Locate the cell with the specified text and output its [x, y] center coordinate. 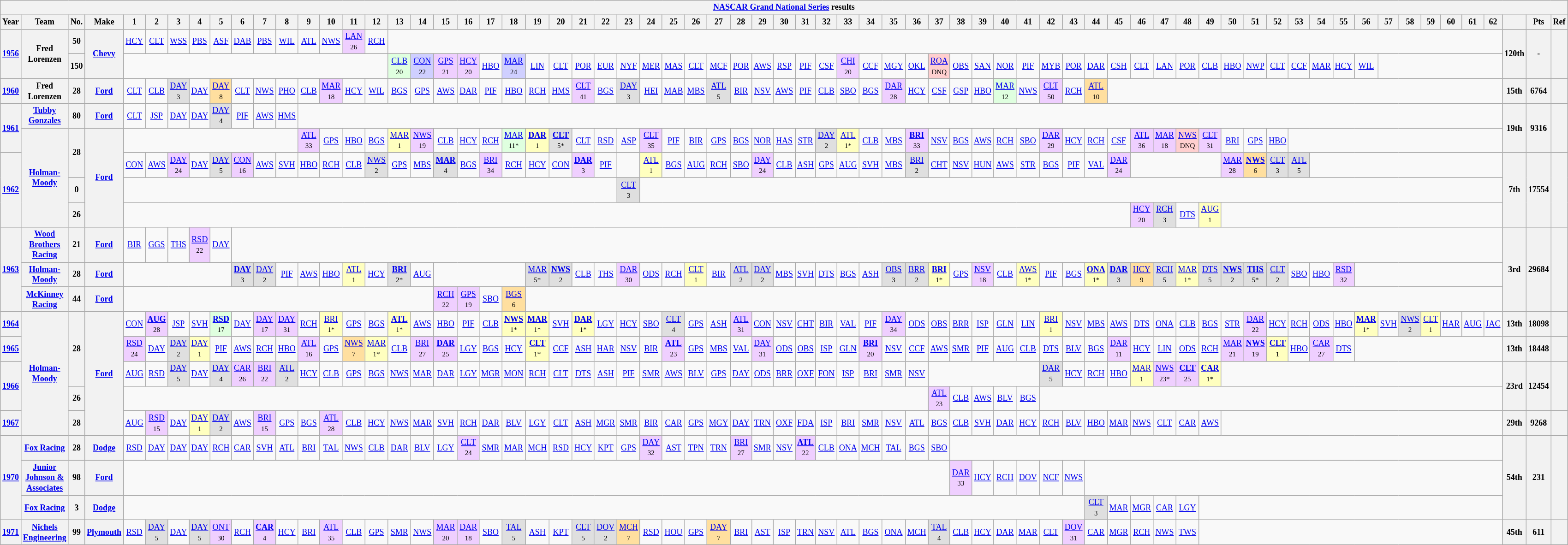
NWS6 [1255, 165]
ATL36 [1142, 141]
29 [762, 22]
1963 [11, 269]
GPS19 [469, 299]
BRI22 [265, 373]
CLT24 [469, 448]
MAS [674, 66]
DAR28 [894, 91]
CLT25 [1187, 373]
FDA [805, 423]
JAC [1493, 324]
DAY32 [651, 448]
FON [826, 373]
EUR [606, 66]
51 [1255, 22]
1971 [11, 533]
54th [1514, 478]
CAR1* [1210, 373]
MCH7 [629, 533]
15 [446, 22]
TAL5 [514, 533]
15th [1514, 91]
CLT1* [537, 349]
Pts [1539, 22]
Tubby Gonzales [44, 116]
RSD17 [221, 324]
35 [894, 22]
29684 [1539, 269]
DAR33 [960, 478]
ONT30 [221, 533]
23 [629, 22]
DAY17 [265, 324]
HAS [784, 141]
0 [77, 190]
HOU [674, 533]
1 [134, 22]
49 [1210, 22]
MCF [719, 66]
55 [1343, 22]
LAN26 [353, 41]
16 [469, 22]
CLT41 [583, 91]
120th [1514, 53]
CLT50 [1051, 91]
BRI33 [917, 141]
DTS5 [1210, 275]
MAR28 [1233, 165]
NSV18 [983, 275]
CLT2 [1278, 275]
DAB [243, 41]
8 [287, 22]
MAB [674, 91]
BRI1 [1051, 324]
57 [1389, 22]
DAR5 [1051, 373]
RSD22 [200, 244]
ATL31 [741, 324]
MAR24 [514, 66]
ASP [629, 141]
MAR20 [446, 533]
Ref [1559, 22]
34 [870, 22]
150 [77, 66]
7 [265, 22]
MAR21 [1233, 349]
BRI2* [399, 275]
OBS3 [894, 275]
NASCAR Grand National Series results [784, 7]
- [1539, 53]
25 [674, 22]
GGS [157, 244]
52 [1278, 22]
10 [331, 22]
McKinney Racing [44, 299]
MAR5* [537, 275]
43 [1074, 22]
TPN [696, 448]
27 [719, 22]
BRI2 [917, 165]
1956 [11, 53]
ATL10 [1096, 91]
40 [1005, 22]
ASF [221, 41]
1970 [11, 478]
45th [1514, 533]
RSP [784, 66]
23rd [1514, 385]
DAR29 [1051, 141]
NCF [1051, 478]
ATL35 [331, 533]
CSH [1119, 66]
CLT5 [583, 533]
TWS [1187, 533]
DOV2 [606, 533]
CLT31 [1210, 141]
NWP [1255, 66]
DOV [1028, 478]
22 [606, 22]
611 [1539, 533]
RCH22 [446, 299]
BGS6 [514, 299]
18 [514, 22]
ROADNQ [939, 66]
NWS1* [514, 324]
45 [1119, 22]
6764 [1539, 91]
RSD32 [1343, 275]
LAN [1165, 66]
31 [805, 22]
37 [939, 22]
ATL28 [331, 423]
CAR26 [243, 373]
61 [1473, 22]
4 [200, 22]
BRR2 [917, 275]
53 [1299, 22]
62 [1493, 22]
59 [1431, 22]
CAR4 [265, 533]
Year [11, 22]
SAN [983, 66]
NWSDNQ [1187, 141]
1967 [11, 423]
36 [917, 22]
CLT5* [561, 141]
17554 [1539, 190]
CLT35 [651, 141]
CAR27 [1321, 349]
Junior Johnson & Associates [44, 478]
42 [1051, 22]
1962 [11, 190]
Wood Brothers Racing [44, 244]
6 [243, 22]
14 [423, 22]
1960 [11, 91]
OKL [917, 66]
2 [157, 22]
RSD15 [157, 423]
18098 [1539, 324]
MAR12 [1005, 91]
1965 [11, 349]
98 [77, 478]
9268 [1539, 423]
12 [376, 22]
DAR30 [629, 275]
GPS21 [446, 66]
GSP [960, 91]
Make [104, 22]
47 [1165, 22]
DAY8 [221, 91]
29th [1514, 423]
ATL22 [805, 448]
58 [1410, 22]
DAR18 [469, 533]
CHI20 [848, 66]
ATL33 [309, 141]
56 [1366, 22]
Nichels Engineering [44, 533]
80 [77, 116]
MER [651, 66]
41 [1028, 22]
DAR11 [1119, 349]
19th [1514, 128]
39 [983, 22]
DOV31 [1074, 533]
11 [353, 22]
24 [651, 22]
48 [1187, 22]
THS5* [1255, 275]
54 [1321, 22]
BRI15 [265, 423]
7th [1514, 190]
ATL16 [309, 349]
DAR24 [1119, 165]
MAR4 [446, 165]
99 [77, 533]
AWS1* [1028, 275]
Chevy [104, 53]
DAR1* [583, 324]
1966 [11, 385]
NWS7 [353, 349]
RCH3 [1165, 215]
13 [399, 22]
DAR25 [446, 349]
MYB [1051, 66]
18448 [1539, 349]
DAY34 [894, 324]
PHO [287, 91]
30 [784, 22]
MAR11* [514, 141]
CLT4 [674, 324]
1964 [11, 324]
231 [1539, 478]
DAR22 [1255, 324]
BRI34 [491, 165]
ONA1* [1096, 275]
38 [960, 22]
DAY7 [719, 533]
CON22 [423, 66]
60 [1451, 22]
20 [561, 22]
WSS [179, 41]
Plymouth [104, 533]
CLB20 [399, 66]
9 [309, 22]
CON16 [243, 165]
DAR1 [537, 141]
NYF [629, 66]
17 [491, 22]
9316 [1539, 128]
HCY9 [1142, 275]
NWS23* [1165, 373]
TAL4 [939, 533]
33 [848, 22]
RSD24 [134, 349]
AUG1 [1210, 215]
HEI [651, 91]
32 [826, 22]
1961 [11, 128]
HUN [983, 165]
BRI20 [870, 349]
AUG28 [157, 324]
RCH5 [1165, 275]
46 [1142, 22]
19 [537, 22]
3rd [1514, 269]
5 [221, 22]
No. [77, 22]
12454 [1539, 385]
MON [514, 373]
Team [44, 22]
